Return the [x, y] coordinate for the center point of the cell that contains the specified text.  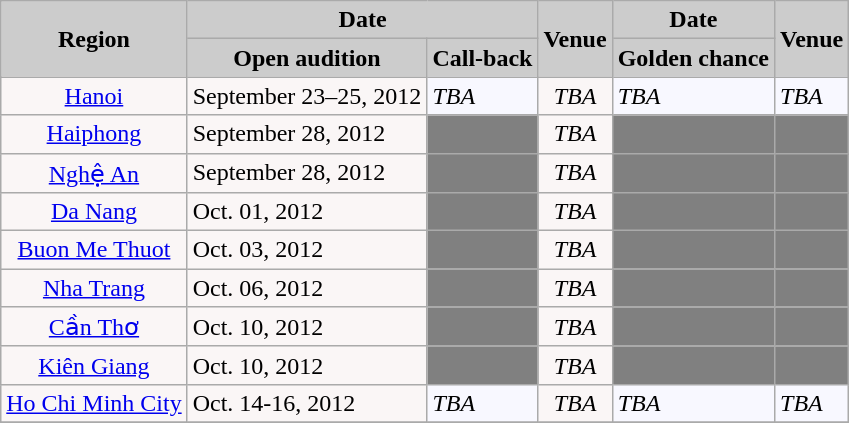
September 23–25, 2012 [307, 96]
Golden chance [693, 58]
Nha Trang [94, 288]
Oct. 01, 2012 [307, 212]
Open audition [307, 58]
Region [94, 39]
Buon Me Thuot [94, 250]
Ho Chi Minh City [94, 403]
Nghệ An [94, 173]
Hanoi [94, 96]
Oct. 06, 2012 [307, 288]
Da Nang [94, 212]
Oct. 14-16, 2012 [307, 403]
Oct. 03, 2012 [307, 250]
Cần Thơ [94, 327]
Call-back [482, 58]
Haiphong [94, 134]
Kiên Giang [94, 365]
